Search for the cell housing the specified text and yield its (x, y) center coordinate. 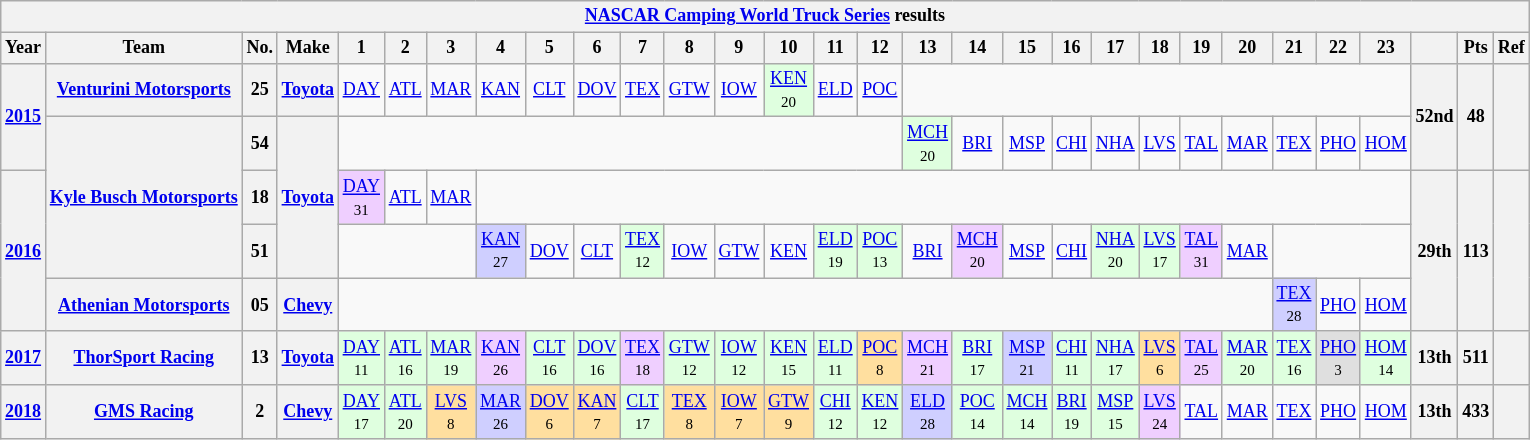
ATL20 (405, 412)
MAR26 (501, 412)
CLT16 (549, 358)
15 (1027, 48)
7 (643, 48)
GTW12 (689, 358)
5 (549, 48)
511 (1476, 358)
KEN (789, 251)
23 (1386, 48)
HOM14 (1386, 358)
ELD (835, 90)
MAR20 (1247, 358)
LVS6 (1160, 358)
DOV16 (597, 358)
2015 (24, 116)
KAN7 (597, 412)
KEN15 (789, 358)
LVS24 (1160, 412)
TAL31 (1201, 251)
17 (1115, 48)
4 (501, 48)
No. (260, 48)
CLT17 (643, 412)
Year (24, 48)
10 (789, 48)
POC13 (880, 251)
20 (1247, 48)
25 (260, 90)
POC (880, 90)
05 (260, 305)
Team (144, 48)
8 (689, 48)
NHA (1115, 144)
12 (880, 48)
KAN26 (501, 358)
14 (977, 48)
NHA17 (1115, 358)
51 (260, 251)
TEX8 (689, 412)
IOW7 (739, 412)
3 (451, 48)
TEX28 (1294, 305)
KEN20 (789, 90)
POC8 (880, 358)
KAN (501, 90)
9 (739, 48)
ELD28 (928, 412)
52nd (1434, 116)
DAY11 (361, 358)
2016 (24, 250)
DOV6 (549, 412)
29th (1434, 250)
NHA20 (1115, 251)
MSP15 (1115, 412)
LVS8 (451, 412)
MCH21 (928, 358)
TAL25 (1201, 358)
TEX12 (643, 251)
Pts (1476, 48)
BRI19 (1072, 412)
LVS17 (1160, 251)
DAY17 (361, 412)
54 (260, 144)
MAR19 (451, 358)
BRI17 (977, 358)
Venturini Motorsports (144, 90)
IOW12 (739, 358)
6 (597, 48)
POC14 (977, 412)
22 (1338, 48)
2017 (24, 358)
NASCAR Camping World Truck Series results (765, 16)
KEN12 (880, 412)
GTW9 (789, 412)
1 (361, 48)
DAY (361, 90)
113 (1476, 250)
TEX16 (1294, 358)
KAN27 (501, 251)
48 (1476, 116)
ELD19 (835, 251)
Kyle Busch Motorsports (144, 198)
LVS (1160, 144)
433 (1476, 412)
CHI11 (1072, 358)
21 (1294, 48)
CHI12 (835, 412)
MCH14 (1027, 412)
GMS Racing (144, 412)
ThorSport Racing (144, 358)
19 (1201, 48)
16 (1072, 48)
2018 (24, 412)
DAY31 (361, 197)
ELD11 (835, 358)
PHO3 (1338, 358)
TEX18 (643, 358)
Ref (1512, 48)
Make (308, 48)
MSP21 (1027, 358)
ATL16 (405, 358)
Athenian Motorsports (144, 305)
11 (835, 48)
